Search for the cell housing the specified text and yield its [X, Y] center coordinate. 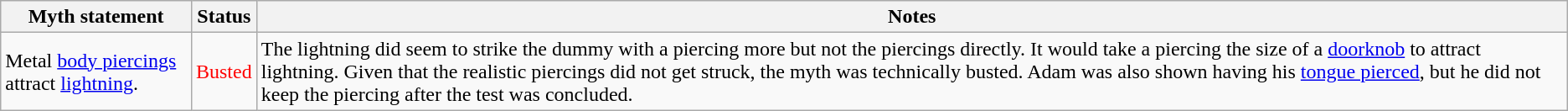
Myth statement [96, 17]
Status [224, 17]
Metal body piercings attract lightning. [96, 71]
Busted [224, 71]
Notes [911, 17]
